Return the [x, y] coordinate for the center point of the cell that contains the specified text.  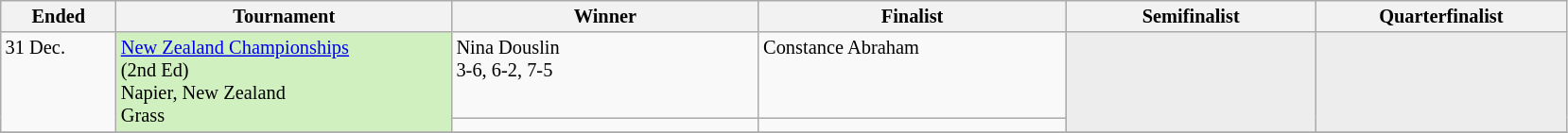
New Zealand Championships(2nd Ed)Napier, New ZealandGrass [284, 82]
Quarterfinalist [1441, 16]
Constance Abraham [912, 75]
Ended [59, 16]
Winner [605, 16]
Tournament [284, 16]
Semifinalist [1192, 16]
Finalist [912, 16]
31 Dec. [59, 82]
Nina Douslin3-6, 6-2, 7-5 [605, 75]
